Pinpoint the cell where the given text exists, returning its [x, y] midpoint coordinate. 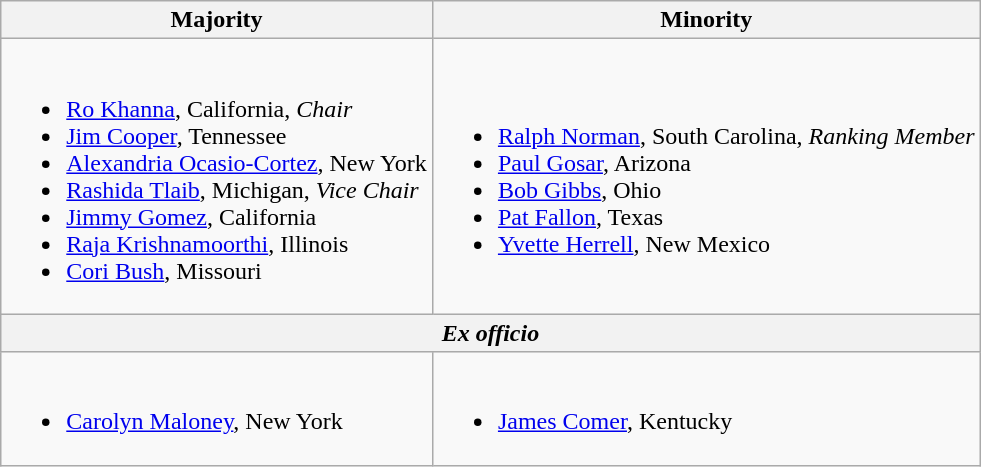
Carolyn Maloney, New York [217, 408]
Ralph Norman, South Carolina, Ranking MemberPaul Gosar, ArizonaBob Gibbs, OhioPat Fallon, TexasYvette Herrell, New Mexico [706, 176]
James Comer, Kentucky [706, 408]
Majority [217, 20]
Ex officio [490, 333]
Minority [706, 20]
